Provide the [x, y] coordinate of the cell's center where the given text is located.  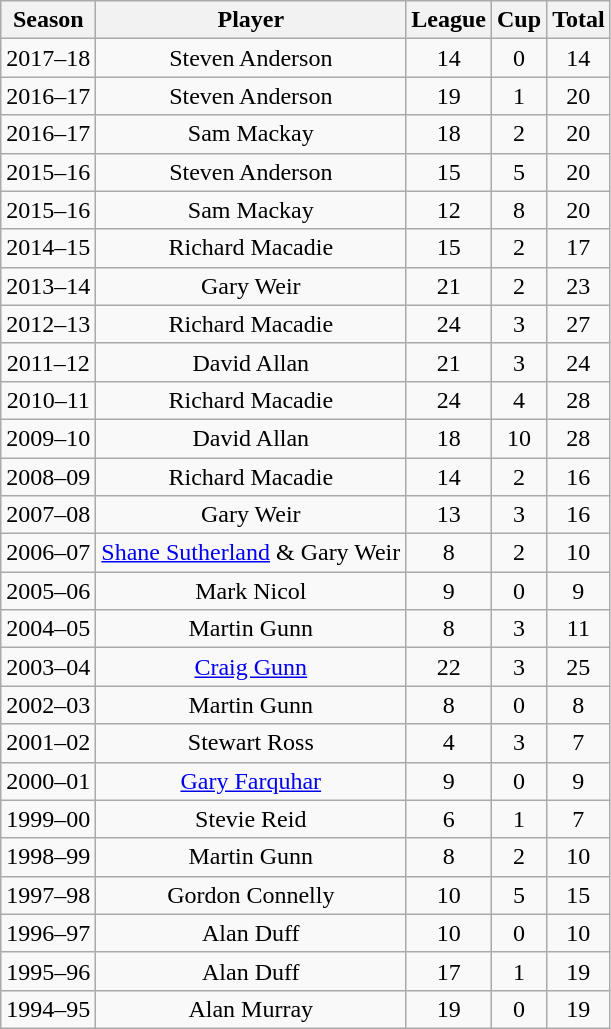
2017–18 [48, 58]
2012–13 [48, 324]
12 [449, 210]
13 [449, 515]
1997–98 [48, 895]
27 [579, 324]
Total [579, 20]
2008–09 [48, 477]
2014–15 [48, 248]
22 [449, 667]
Mark Nicol [251, 591]
Cup [520, 20]
1999–00 [48, 819]
Shane Sutherland & Gary Weir [251, 553]
23 [579, 286]
Stevie Reid [251, 819]
25 [579, 667]
Stewart Ross [251, 743]
2001–02 [48, 743]
2000–01 [48, 781]
1994–95 [48, 1009]
2011–12 [48, 362]
Alan Murray [251, 1009]
2010–11 [48, 400]
2006–07 [48, 553]
2002–03 [48, 705]
2007–08 [48, 515]
Craig Gunn [251, 667]
1996–97 [48, 933]
2009–10 [48, 438]
11 [579, 629]
6 [449, 819]
Player [251, 20]
Season [48, 20]
Gordon Connelly [251, 895]
1998–99 [48, 857]
2013–14 [48, 286]
Gary Farquhar [251, 781]
2004–05 [48, 629]
League [449, 20]
1995–96 [48, 971]
2003–04 [48, 667]
2005–06 [48, 591]
